From the cell containing the given text, extract its center point as (x, y) coordinate. 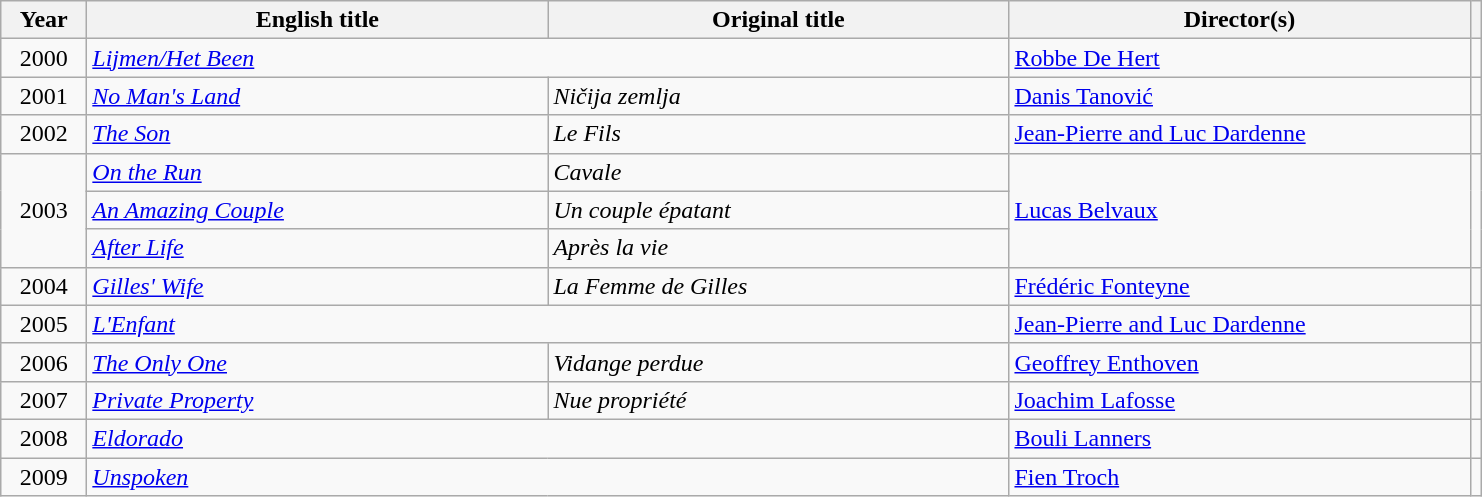
2004 (44, 286)
Private Property (318, 400)
2006 (44, 362)
Danis Tanović (1240, 96)
2003 (44, 210)
La Femme de Gilles (778, 286)
On the Run (318, 172)
2002 (44, 134)
An Amazing Couple (318, 210)
Director(s) (1240, 20)
2005 (44, 324)
Frédéric Fonteyne (1240, 286)
Geoffrey Enthoven (1240, 362)
The Son (318, 134)
Ničija zemlja (778, 96)
Robbe De Hert (1240, 58)
Unspoken (548, 477)
Fien Troch (1240, 477)
Lucas Belvaux (1240, 210)
2001 (44, 96)
2000 (44, 58)
English title (318, 20)
Original title (778, 20)
Cavale (778, 172)
2008 (44, 438)
Vidange perdue (778, 362)
Un couple épatant (778, 210)
Nue propriété (778, 400)
Bouli Lanners (1240, 438)
No Man's Land (318, 96)
L'Enfant (548, 324)
Gilles' Wife (318, 286)
2009 (44, 477)
Joachim Lafosse (1240, 400)
2007 (44, 400)
After Life (318, 248)
Year (44, 20)
Après la vie (778, 248)
Le Fils (778, 134)
Lijmen/Het Been (548, 58)
The Only One (318, 362)
Eldorado (548, 438)
